Locate the cell with the specified text and output its [X, Y] center coordinate. 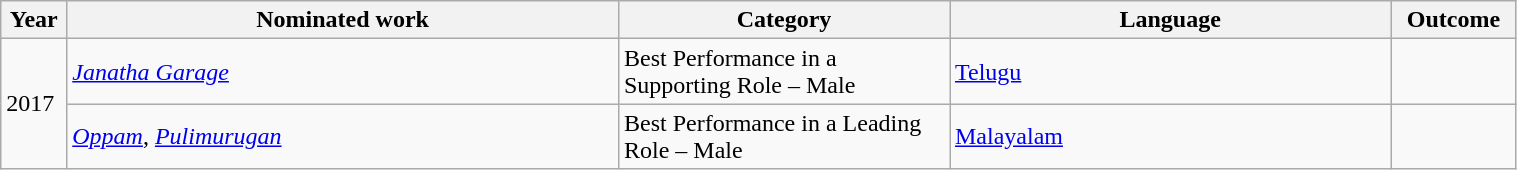
Best Performance in a Supporting Role – Male [784, 72]
Year [34, 20]
Janatha Garage [343, 72]
2017 [34, 104]
Category [784, 20]
Language [1170, 20]
Best Performance in a Leading Role – Male [784, 136]
Oppam, Pulimurugan [343, 136]
Nominated work [343, 20]
Telugu [1170, 72]
Malayalam [1170, 136]
Outcome [1454, 20]
